Determine the (x, y) coordinate at the center of the cell enclosing the given text.  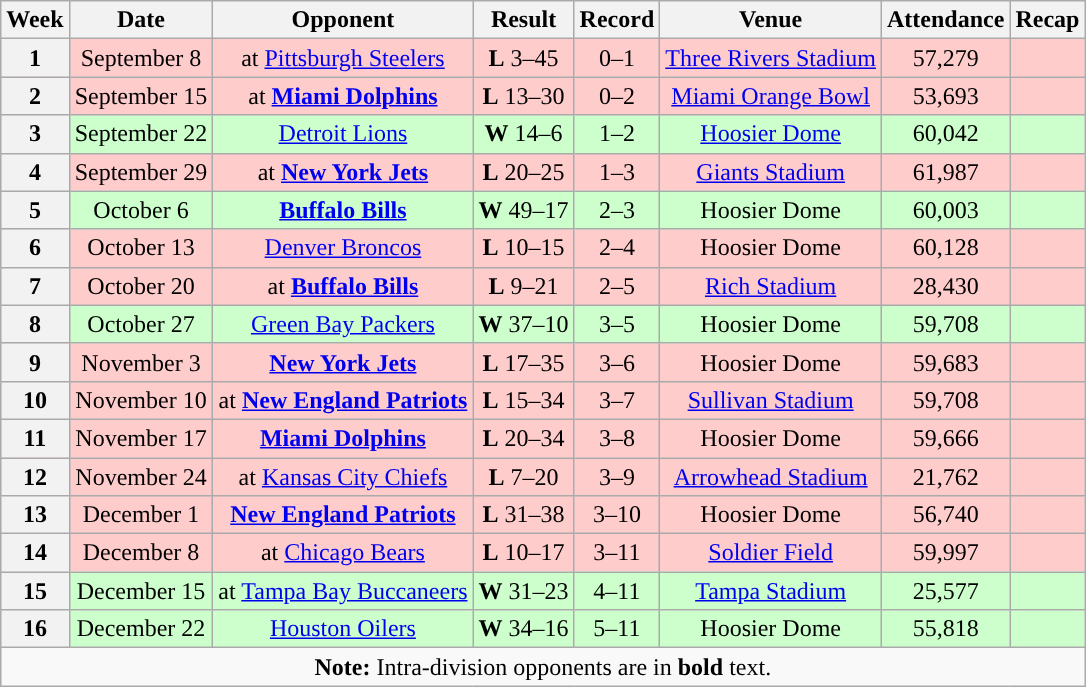
Miami Dolphins (343, 438)
16 (35, 629)
6 (35, 248)
4 (35, 172)
11 (35, 438)
Rich Stadium (771, 286)
21,762 (945, 477)
at Miami Dolphins (343, 96)
Week (35, 20)
New England Patriots (343, 515)
2–5 (617, 286)
Opponent (343, 20)
L 13–30 (524, 96)
53,693 (945, 96)
3–9 (617, 477)
0–2 (617, 96)
25,577 (945, 591)
28,430 (945, 286)
L 9–21 (524, 286)
September 8 (141, 58)
at New England Patriots (343, 400)
Recap (1048, 20)
57,279 (945, 58)
3–6 (617, 362)
October 13 (141, 248)
October 6 (141, 210)
Buffalo Bills (343, 210)
1–2 (617, 134)
L 3–45 (524, 58)
L 20–34 (524, 438)
Arrowhead Stadium (771, 477)
Denver Broncos (343, 248)
2–3 (617, 210)
L 7–20 (524, 477)
October 27 (141, 324)
November 24 (141, 477)
L 20–25 (524, 172)
at Pittsburgh Steelers (343, 58)
Venue (771, 20)
3–8 (617, 438)
Green Bay Packers (343, 324)
Date (141, 20)
December 15 (141, 591)
4–11 (617, 591)
September 22 (141, 134)
at Kansas City Chiefs (343, 477)
New York Jets (343, 362)
W 34–16 (524, 629)
3 (35, 134)
9 (35, 362)
L 17–35 (524, 362)
13 (35, 515)
5 (35, 210)
Attendance (945, 20)
Note: Intra-division opponents are in bold text. (543, 667)
November 10 (141, 400)
8 (35, 324)
14 (35, 553)
10 (35, 400)
November 17 (141, 438)
2 (35, 96)
L 10–15 (524, 248)
3–11 (617, 553)
November 3 (141, 362)
60,003 (945, 210)
Giants Stadium (771, 172)
59,683 (945, 362)
Soldier Field (771, 553)
December 1 (141, 515)
61,987 (945, 172)
L 15–34 (524, 400)
55,818 (945, 629)
December 22 (141, 629)
at Buffalo Bills (343, 286)
3–7 (617, 400)
at Tampa Bay Buccaneers (343, 591)
60,042 (945, 134)
at Chicago Bears (343, 553)
1 (35, 58)
L 31–38 (524, 515)
W 37–10 (524, 324)
2–4 (617, 248)
Three Rivers Stadium (771, 58)
Detroit Lions (343, 134)
12 (35, 477)
15 (35, 591)
60,128 (945, 248)
3–5 (617, 324)
7 (35, 286)
September 15 (141, 96)
September 29 (141, 172)
Sullivan Stadium (771, 400)
0–1 (617, 58)
at New York Jets (343, 172)
W 49–17 (524, 210)
56,740 (945, 515)
Houston Oilers (343, 629)
59,666 (945, 438)
W 31–23 (524, 591)
59,997 (945, 553)
Tampa Stadium (771, 591)
5–11 (617, 629)
Result (524, 20)
L 10–17 (524, 553)
October 20 (141, 286)
W 14–6 (524, 134)
3–10 (617, 515)
1–3 (617, 172)
Record (617, 20)
December 8 (141, 553)
Miami Orange Bowl (771, 96)
